Locate the cell with the specified text and output its (X, Y) center coordinate. 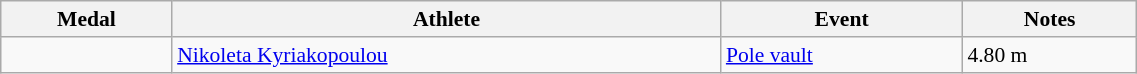
Pole vault (842, 55)
Event (842, 19)
Medal (86, 19)
4.80 m (1049, 55)
Nikoleta Kyriakopoulou (446, 55)
Athlete (446, 19)
Notes (1049, 19)
